Return (X, Y) of the center of cell containing provided text 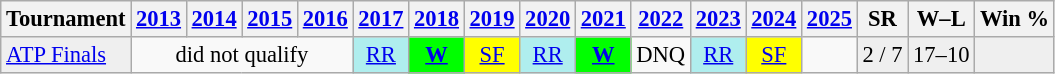
2022 (660, 19)
did not qualify (242, 55)
17–10 (942, 55)
Tournament (66, 19)
2023 (718, 19)
W–L (942, 19)
SR (882, 19)
2025 (830, 19)
2024 (774, 19)
2018 (437, 19)
Win % (1015, 19)
2 / 7 (882, 55)
ATP Finals (66, 55)
2020 (548, 19)
2017 (381, 19)
2019 (492, 19)
2014 (214, 19)
DNQ (660, 55)
2015 (270, 19)
2013 (159, 19)
2021 (603, 19)
2016 (325, 19)
